Provide the (X, Y) coordinate of the cell's center where the given text is located.  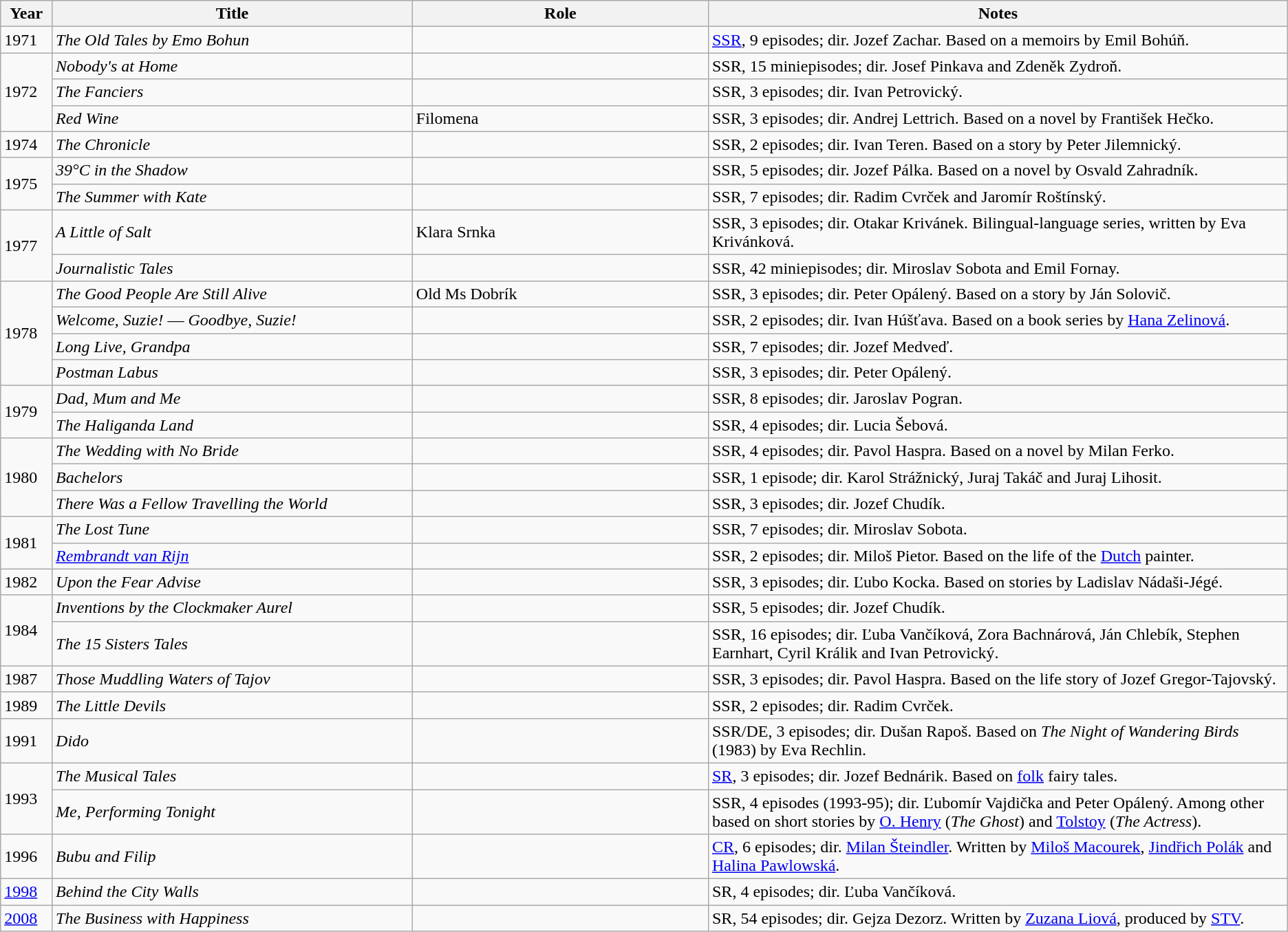
1989 (26, 705)
1980 (26, 477)
Journalistic Tales (233, 268)
Title (233, 14)
Inventions by the Clockmaker Aurel (233, 608)
Year (26, 14)
SSR, 2 episodes; dir. Ivan Húšťava. Based on a book series by Hana Zelinová. (998, 320)
SSR, 15 miniepisodes; dir. Josef Pinkava and Zdeněk Zydroň. (998, 66)
The Lost Tune (233, 530)
SSR, 3 episodes; dir. Peter Opálený. (998, 373)
SSR, 3 episodes; dir. Andrej Lettrich. Based on a novel by František Hečko. (998, 118)
SR, 3 episodes; dir. Jozef Bednárik. Based on folk fairy tales. (998, 776)
1984 (26, 630)
The Old Tales by Emo Bohun (233, 40)
The Little Devils (233, 705)
The Chronicle (233, 144)
Me, Performing Tonight (233, 812)
SSR, 3 episodes; dir. Ľubo Kocka. Based on stories by Ladislav Nádaši-Jégé. (998, 582)
SSR, 1 episode; dir. Karol Strážnický, Juraj Takáč and Juraj Lihosit. (998, 477)
Postman Labus (233, 373)
1978 (26, 333)
Red Wine (233, 118)
SSR, 5 episodes; dir. Jozef Pálka. Based on a novel by Osvald Zahradník. (998, 171)
SSR, 3 episodes; dir. Peter Opálený. Based on a story by Ján Solovič. (998, 294)
The Musical Tales (233, 776)
The Good People Are Still Alive (233, 294)
1981 (26, 543)
Those Muddling Waters of Tajov (233, 679)
SSR, 7 episodes; dir. Miroslav Sobota. (998, 530)
The Wedding with No Bride (233, 451)
SSR, 2 episodes; dir. Ivan Teren. Based on a story by Peter Jilemnický. (998, 144)
1996 (26, 857)
Nobody's at Home (233, 66)
Notes (998, 14)
1975 (26, 184)
SSR, 2 episodes; dir. Miloš Pietor. Based on the life of the Dutch painter. (998, 556)
1974 (26, 144)
A Little of Salt (233, 232)
SSR, 3 episodes; dir. Pavol Haspra. Based on the life story of Jozef Gregor-Tajovský. (998, 679)
Welcome, Suzie! — Goodbye, Suzie! (233, 320)
SSR, 3 episodes; dir. Ivan Petrovický. (998, 92)
1987 (26, 679)
The Business with Happiness (233, 918)
Dido (233, 740)
Long Live, Grandpa (233, 346)
SSR, 9 episodes; dir. Jozef Zachar. Based on a memoirs by Emil Bohúň. (998, 40)
Behind the City Walls (233, 892)
Rembrandt van Rijn (233, 556)
SSR, 7 episodes; dir. Jozef Medveď. (998, 346)
2008 (26, 918)
SSR/DE, 3 episodes; dir. Dušan Rapoš. Based on The Night of Wandering Birds (1983) by Eva Rechlin. (998, 740)
SSR, 3 episodes; dir. Jozef Chudík. (998, 503)
SR, 4 episodes; dir. Ľuba Vančíková. (998, 892)
SSR, 42 miniepisodes; dir. Miroslav Sobota and Emil Fornay. (998, 268)
The Fanciers (233, 92)
The 15 Sisters Tales (233, 644)
SSR, 4 episodes; dir. Pavol Haspra. Based on a novel by Milan Ferko. (998, 451)
1979 (26, 412)
CR, 6 episodes; dir. Milan Šteindler. Written by Miloš Macourek, Jindřich Polák and Halina Pawlowská. (998, 857)
SR, 54 episodes; dir. Gejza Dezorz. Written by Zuzana Liová, produced by STV. (998, 918)
Bubu and Filip (233, 857)
Bachelors (233, 477)
SSR, 5 episodes; dir. Jozef Chudík. (998, 608)
Klara Srnka (560, 232)
1972 (26, 92)
1998 (26, 892)
Role (560, 14)
Filomena (560, 118)
Old Ms Dobrík (560, 294)
1982 (26, 582)
There Was a Fellow Travelling the World (233, 503)
1971 (26, 40)
39°C in the Shadow (233, 171)
SSR, 2 episodes; dir. Radim Cvrček. (998, 705)
1977 (26, 245)
SSR, 3 episodes; dir. Otakar Krivánek. Bilingual-language series, written by Eva Krivánková. (998, 232)
Upon the Fear Advise (233, 582)
1993 (26, 798)
SSR, 7 episodes; dir. Radim Cvrček and Jaromír Roštínský. (998, 197)
SSR, 8 episodes; dir. Jaroslav Pogran. (998, 399)
The Summer with Kate (233, 197)
1991 (26, 740)
SSR, 16 episodes; dir. Ľuba Vančíková, Zora Bachnárová, Ján Chlebík, Stephen Earnhart, Cyril Králik and Ivan Petrovický. (998, 644)
Dad, Mum and Me (233, 399)
SSR, 4 episodes; dir. Lucia Šebová. (998, 425)
The Haliganda Land (233, 425)
